Capture the cell that displays the provided text and extract its [X, Y] central coordinate. 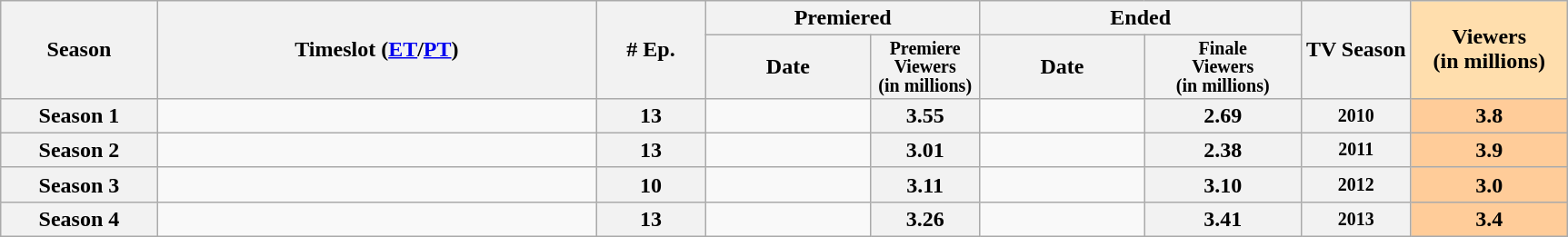
TV Season [1356, 50]
Season 3 [79, 184]
3.01 [925, 150]
Season 1 [79, 115]
2013 [1356, 219]
3.26 [925, 219]
2012 [1356, 184]
Season [79, 50]
3.9 [1489, 150]
Ended [1140, 18]
3.0 [1489, 184]
3.10 [1223, 184]
2.38 [1223, 150]
3.55 [925, 115]
3.4 [1489, 219]
# Ep. [651, 50]
Viewers(in millions) [1489, 50]
3.41 [1223, 219]
10 [651, 184]
Timeslot (ET/PT) [376, 50]
FinaleViewers(in millions) [1223, 67]
3.11 [925, 184]
Season 2 [79, 150]
PremiereViewers(in millions) [925, 67]
Season 4 [79, 219]
Premiered [843, 18]
2011 [1356, 150]
3.8 [1489, 115]
2010 [1356, 115]
2.69 [1223, 115]
